Return the [X, Y] coordinate for the center point of the cell that contains the specified text.  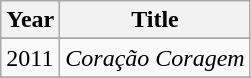
Year [30, 20]
2011 [30, 58]
Coração Coragem [155, 58]
Title [155, 20]
